Find where the given text appears and provide that cell's center as [x, y] coordinate. 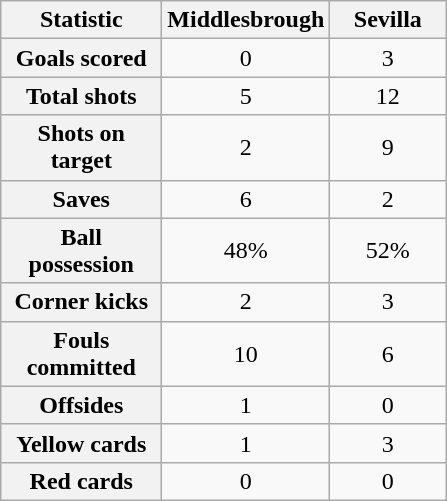
Offsides [82, 405]
Sevilla [388, 20]
5 [246, 96]
Fouls committed [82, 354]
52% [388, 250]
9 [388, 148]
48% [246, 250]
Ball possession [82, 250]
Saves [82, 199]
Red cards [82, 481]
Yellow cards [82, 443]
Shots on target [82, 148]
Total shots [82, 96]
10 [246, 354]
Statistic [82, 20]
Goals scored [82, 58]
Middlesbrough [246, 20]
12 [388, 96]
Corner kicks [82, 302]
